Provide the [X, Y] coordinate of the cell's center where the given text is located.  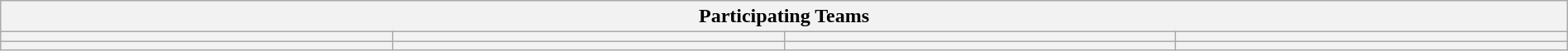
Participating Teams [784, 16]
